Identify which cell holds the provided text, then report its [X, Y] central coordinate. 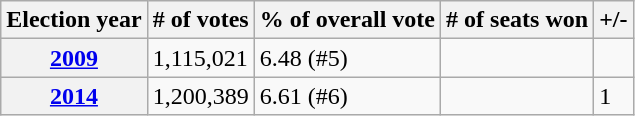
6.48 (#5) [347, 58]
% of overall vote [347, 20]
Election year [74, 20]
2014 [74, 96]
1,115,021 [200, 58]
2009 [74, 58]
+/- [614, 20]
1,200,389 [200, 96]
# of votes [200, 20]
1 [614, 96]
6.61 (#6) [347, 96]
# of seats won [518, 20]
